Find where the given text appears and provide that cell's center as (x, y) coordinate. 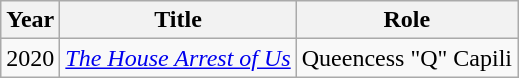
Year (30, 20)
Title (178, 20)
Queencess "Q" Capili (406, 58)
The House Arrest of Us (178, 58)
Role (406, 20)
2020 (30, 58)
